Capture the cell that displays the provided text and extract its (x, y) central coordinate. 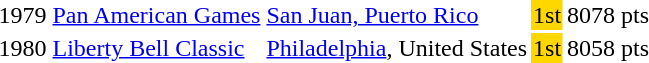
Pan American Games (156, 15)
Philadelphia, United States (397, 48)
San Juan, Puerto Rico (397, 15)
Liberty Bell Classic (156, 48)
